Extract the [x, y] coordinate from the center of the cell holding the provided text.  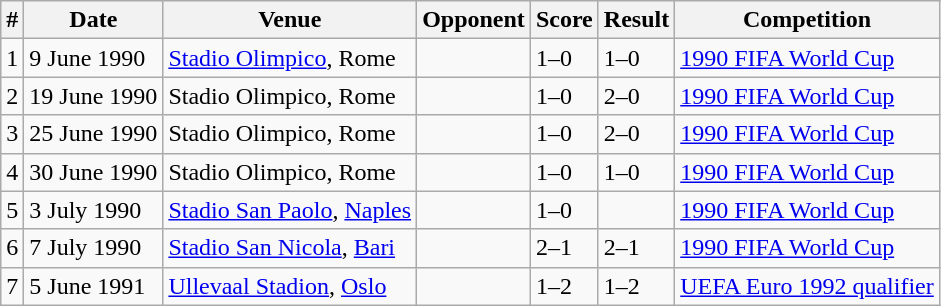
Ullevaal Stadion, Oslo [290, 286]
Stadio San Nicola, Bari [290, 248]
Opponent [474, 20]
Score [564, 20]
25 June 1990 [94, 134]
UEFA Euro 1992 qualifier [808, 286]
Venue [290, 20]
2 [12, 96]
Result [636, 20]
5 June 1991 [94, 286]
5 [12, 210]
Competition [808, 20]
3 [12, 134]
Date [94, 20]
7 July 1990 [94, 248]
3 July 1990 [94, 210]
19 June 1990 [94, 96]
Stadio San Paolo, Naples [290, 210]
6 [12, 248]
9 June 1990 [94, 58]
30 June 1990 [94, 172]
7 [12, 286]
4 [12, 172]
1 [12, 58]
# [12, 20]
